Find where the given text appears and provide that cell's center as [X, Y] coordinate. 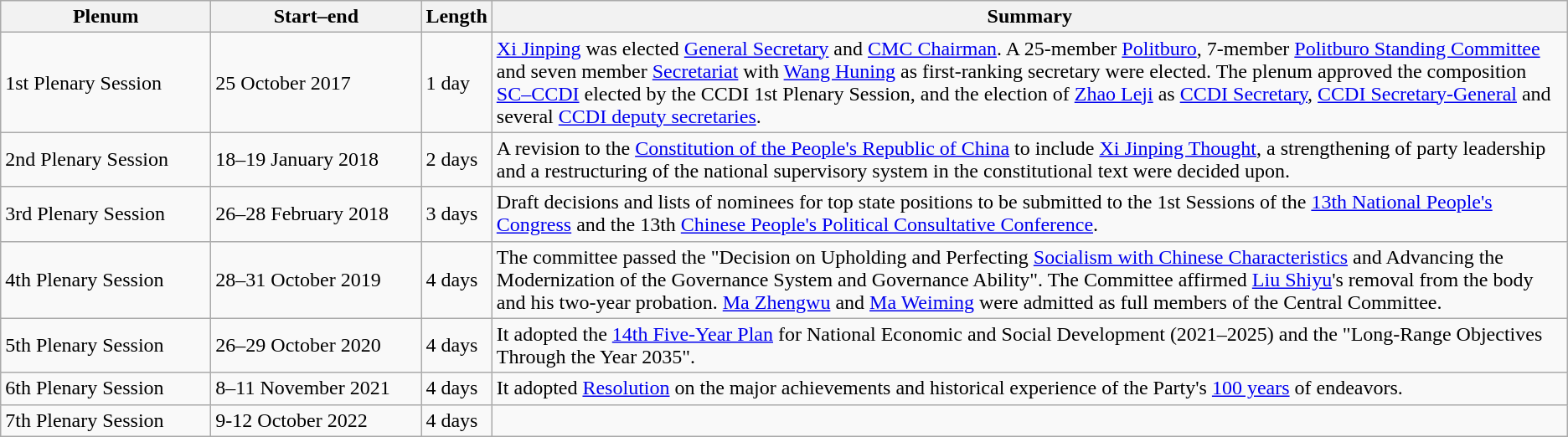
Length [456, 17]
25 October 2017 [317, 82]
4th Plenary Session [106, 280]
Start–end [317, 17]
3rd Plenary Session [106, 214]
9-12 October 2022 [317, 420]
1 day [456, 82]
26–29 October 2020 [317, 345]
5th Plenary Session [106, 345]
It adopted the 14th Five-Year Plan for National Economic and Social Development (2021–2025) and the "Long-Range Objectives Through the Year 2035". [1029, 345]
18–19 January 2018 [317, 159]
Summary [1029, 17]
Plenum [106, 17]
2nd Plenary Session [106, 159]
It adopted Resolution on the major achievements and historical experience of the Party's 100 years of endeavors. [1029, 388]
26–28 February 2018 [317, 214]
2 days [456, 159]
3 days [456, 214]
28–31 October 2019 [317, 280]
8–11 November 2021 [317, 388]
1st Plenary Session [106, 82]
7th Plenary Session [106, 420]
6th Plenary Session [106, 388]
